Output the [x, y] coordinate of the center of the cell containing the given text.  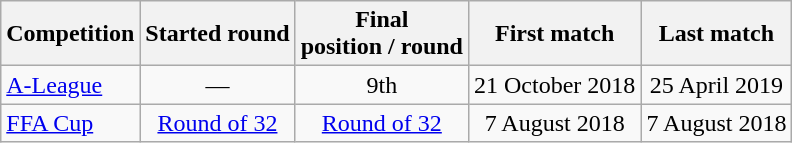
— [218, 85]
Last match [716, 34]
Competition [70, 34]
21 October 2018 [554, 85]
25 April 2019 [716, 85]
Started round [218, 34]
Final position / round [382, 34]
FFA Cup [70, 123]
First match [554, 34]
9th [382, 85]
A-League [70, 85]
